Scan for the cell matching the given text and deliver its [x, y] coordinate at center. 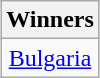
Bulgaria [50, 58]
Winners [50, 20]
